Output the [x, y] coordinate of the center of the cell containing the given text.  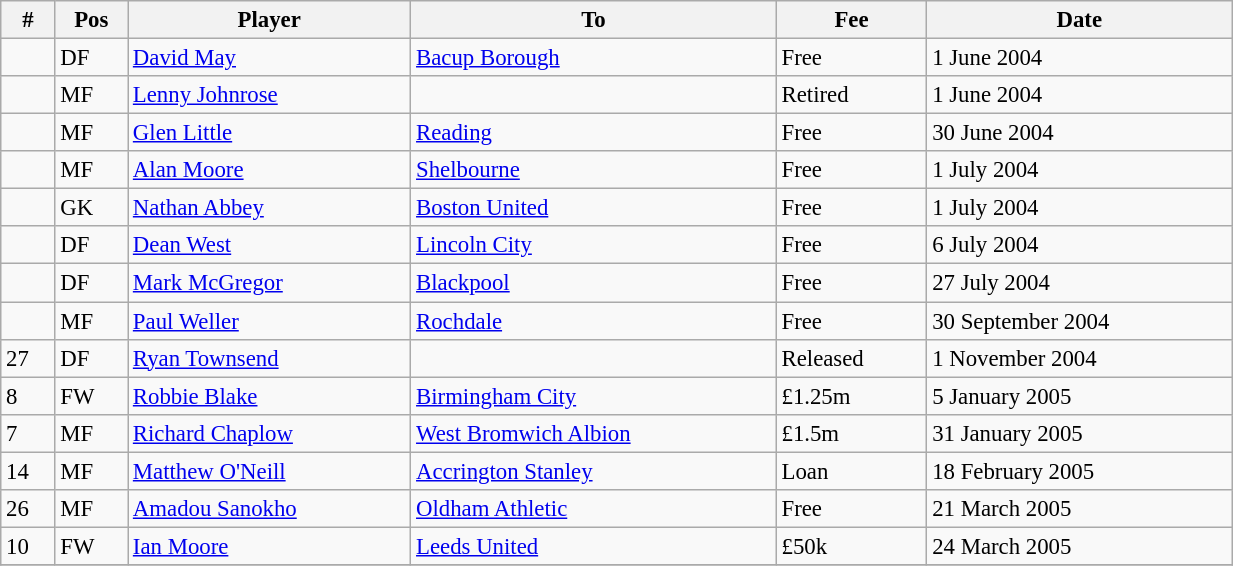
Lincoln City [594, 245]
31 January 2005 [1080, 433]
27 [28, 358]
Matthew O'Neill [270, 471]
1 November 2004 [1080, 358]
Birmingham City [594, 396]
27 July 2004 [1080, 283]
26 [28, 509]
Accrington Stanley [594, 471]
Shelbourne [594, 170]
30 June 2004 [1080, 133]
Paul Weller [270, 321]
Dean West [270, 245]
14 [28, 471]
Ryan Townsend [270, 358]
Released [852, 358]
Amadou Sanokho [270, 509]
Loan [852, 471]
Ian Moore [270, 546]
8 [28, 396]
£1.5m [852, 433]
7 [28, 433]
Boston United [594, 208]
Glen Little [270, 133]
Oldham Athletic [594, 509]
30 September 2004 [1080, 321]
Bacup Borough [594, 58]
Fee [852, 20]
Pos [92, 20]
Leeds United [594, 546]
Retired [852, 95]
18 February 2005 [1080, 471]
Lenny Johnrose [270, 95]
£50k [852, 546]
£1.25m [852, 396]
6 July 2004 [1080, 245]
5 January 2005 [1080, 396]
Blackpool [594, 283]
Robbie Blake [270, 396]
David May [270, 58]
Alan Moore [270, 170]
Nathan Abbey [270, 208]
GK [92, 208]
21 March 2005 [1080, 509]
To [594, 20]
Reading [594, 133]
Mark McGregor [270, 283]
Date [1080, 20]
West Bromwich Albion [594, 433]
10 [28, 546]
Player [270, 20]
24 March 2005 [1080, 546]
Richard Chaplow [270, 433]
# [28, 20]
Rochdale [594, 321]
